Find where the given text appears and provide that cell's center as (x, y) coordinate. 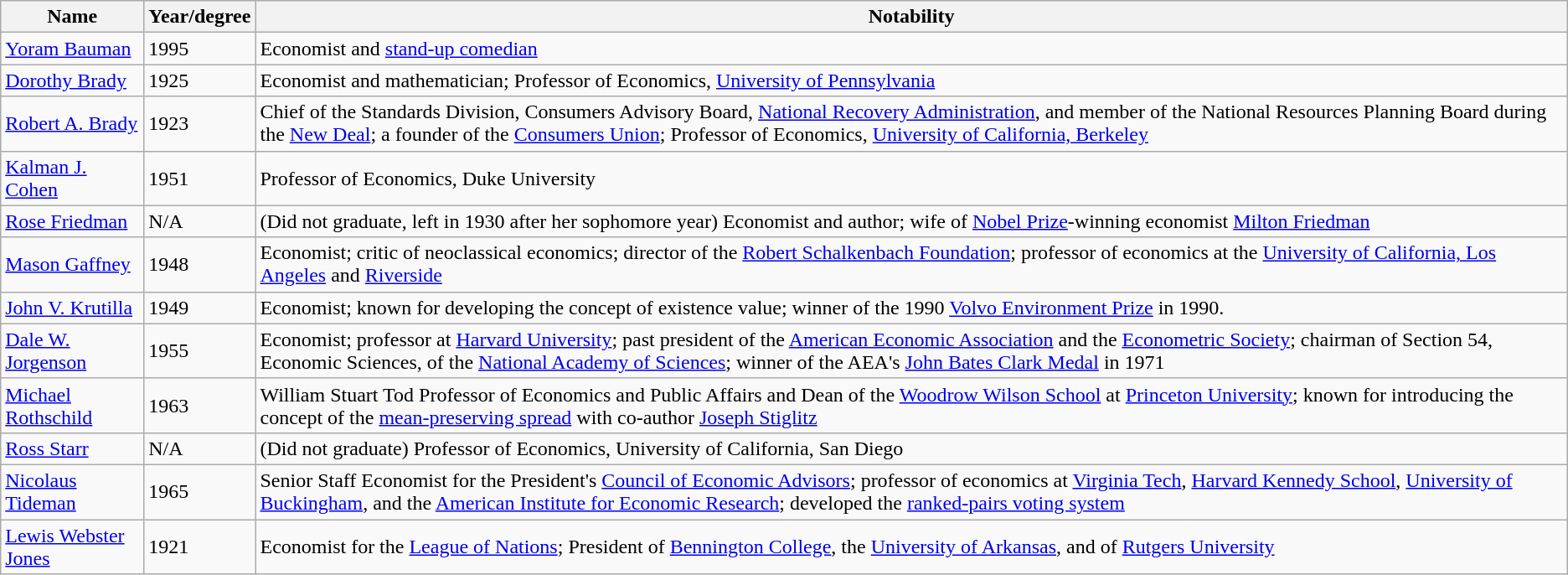
Professor of Economics, Duke University (911, 178)
Dale W. Jorgenson (72, 350)
1955 (199, 350)
Michael Rothschild (72, 406)
Economist; known for developing the concept of existence value; winner of the 1990 Volvo Environment Prize in 1990. (911, 308)
Economist and stand-up comedian (911, 49)
1923 (199, 124)
Economist for the League of Nations; President of Bennington College, the University of Arkansas, and of Rutgers University (911, 547)
Economist and mathematician; Professor of Economics, University of Pennsylvania (911, 80)
Rose Friedman (72, 221)
1951 (199, 178)
1963 (199, 406)
1965 (199, 491)
Mason Gaffney (72, 265)
Year/degree (199, 17)
Ross Starr (72, 448)
1995 (199, 49)
Lewis Webster Jones (72, 547)
John V. Krutilla (72, 308)
Name (72, 17)
1925 (199, 80)
Notability (911, 17)
1921 (199, 547)
1948 (199, 265)
(Did not graduate, left in 1930 after her sophomore year) Economist and author; wife of Nobel Prize-winning economist Milton Friedman (911, 221)
Nicolaus Tideman (72, 491)
Yoram Bauman (72, 49)
Dorothy Brady (72, 80)
(Did not graduate) Professor of Economics, University of California, San Diego (911, 448)
Robert A. Brady (72, 124)
Kalman J. Cohen (72, 178)
1949 (199, 308)
